Determine the [x, y] coordinate at the center of the cell enclosing the given text.  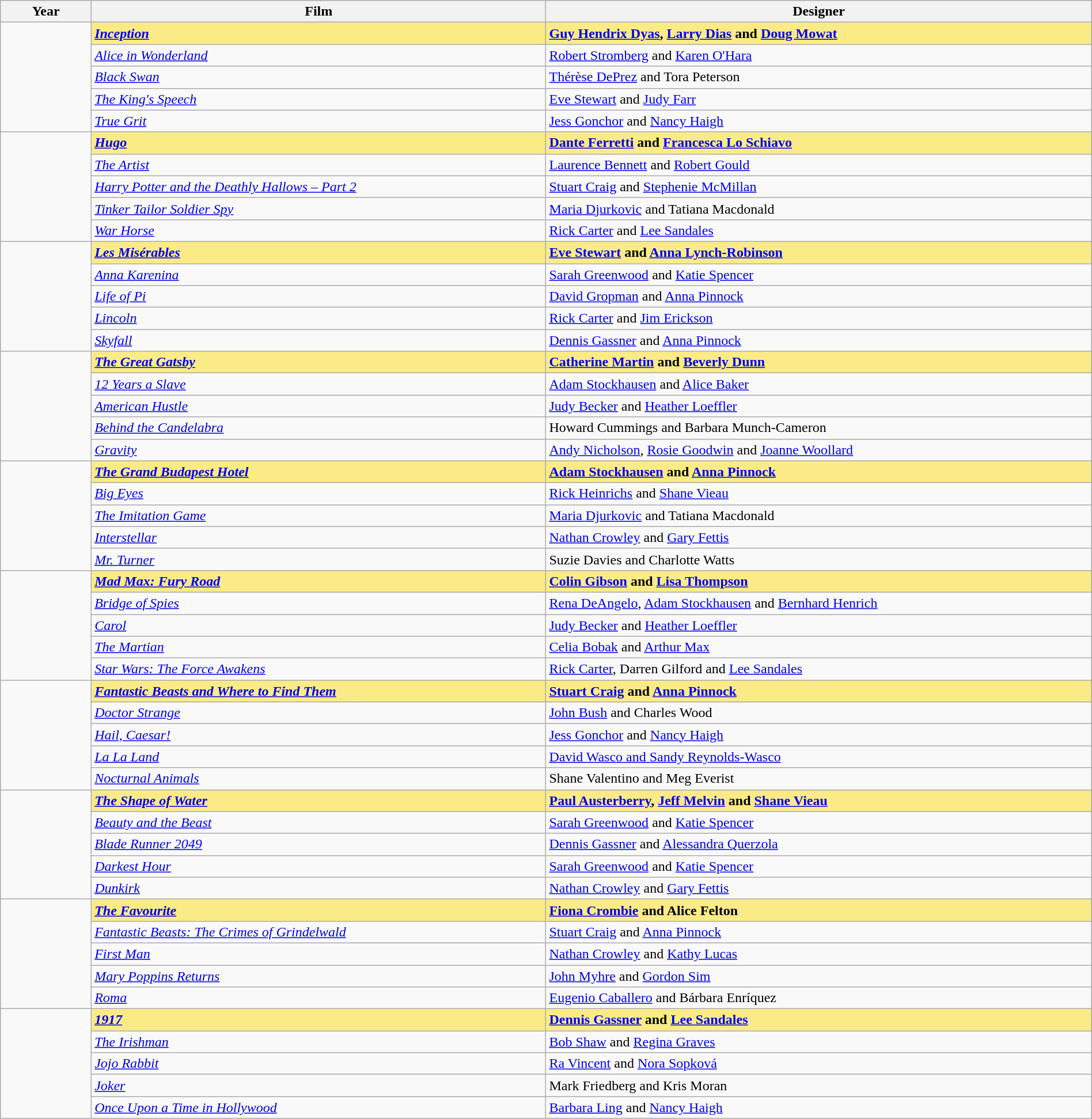
Year [46, 12]
Anna Karenina [319, 275]
Colin Gibson and Lisa Thompson [819, 581]
Robert Stromberg and Karen O'Hara [819, 55]
Dante Ferretti and Francesca Lo Schiavo [819, 143]
Catherine Martin and Beverly Dunn [819, 362]
1917 [319, 1020]
John Myhre and Gordon Sim [819, 976]
The Shape of Water [319, 801]
Laurence Bennett and Robert Gould [819, 165]
Designer [819, 12]
Jojo Rabbit [319, 1064]
Mad Max: Fury Road [319, 581]
John Bush and Charles Wood [819, 713]
Celia Bobak and Arthur Max [819, 647]
The King's Speech [319, 99]
Eugenio Caballero and Bárbara Enríquez [819, 998]
The Artist [319, 165]
David Gropman and Anna Pinnock [819, 297]
Skyfall [319, 340]
Barbara Ling and Nancy Haigh [819, 1107]
War Horse [319, 230]
Adam Stockhausen and Anna Pinnock [819, 472]
Mary Poppins Returns [319, 976]
Ra Vincent and Nora Sopková [819, 1064]
Once Upon a Time in Hollywood [319, 1107]
Harry Potter and the Deathly Hallows – Part 2 [319, 187]
The Grand Budapest Hotel [319, 472]
Inception [319, 33]
Rick Carter and Lee Sandales [819, 230]
Mark Friedberg and Kris Moran [819, 1086]
Doctor Strange [319, 713]
Dennis Gassner and Lee Sandales [819, 1020]
Black Swan [319, 77]
The Great Gatsby [319, 362]
Gravity [319, 450]
Beauty and the Beast [319, 822]
Dunkirk [319, 888]
Bridge of Spies [319, 603]
First Man [319, 954]
Suzie Davies and Charlotte Watts [819, 559]
Nathan Crowley and Kathy Lucas [819, 954]
Joker [319, 1086]
American Hustle [319, 406]
Andy Nicholson, Rosie Goodwin and Joanne Woollard [819, 450]
Bob Shaw and Regina Graves [819, 1042]
Eve Stewart and Anna Lynch-Robinson [819, 252]
Roma [319, 998]
Shane Valentino and Meg Everist [819, 779]
Tinker Tailor Soldier Spy [319, 208]
Hugo [319, 143]
David Wasco and Sandy Reynolds-Wasco [819, 757]
Film [319, 12]
Thérèse DePrez and Tora Peterson [819, 77]
Big Eyes [319, 494]
Dennis Gassner and Alessandra Querzola [819, 844]
La La Land [319, 757]
Carol [319, 625]
True Grit [319, 121]
Hail, Caesar! [319, 735]
Paul Austerberry, Jeff Melvin and Shane Vieau [819, 801]
Life of Pi [319, 297]
Rick Carter and Jim Erickson [819, 318]
Howard Cummings and Barbara Munch-Cameron [819, 428]
Star Wars: The Force Awakens [319, 669]
Stuart Craig and Stephenie McMillan [819, 187]
Interstellar [319, 537]
The Imitation Game [319, 515]
The Favourite [319, 910]
The Irishman [319, 1042]
Nocturnal Animals [319, 779]
Lincoln [319, 318]
Eve Stewart and Judy Farr [819, 99]
Darkest Hour [319, 866]
Rick Carter, Darren Gilford and Lee Sandales [819, 669]
12 Years a Slave [319, 384]
Rick Heinrichs and Shane Vieau [819, 494]
The Martian [319, 647]
Behind the Candelabra [319, 428]
Guy Hendrix Dyas, Larry Dias and Doug Mowat [819, 33]
Dennis Gassner and Anna Pinnock [819, 340]
Blade Runner 2049 [319, 844]
Fantastic Beasts and Where to Find Them [319, 691]
Fantastic Beasts: The Crimes of Grindelwald [319, 932]
Rena DeAngelo, Adam Stockhausen and Bernhard Henrich [819, 603]
Mr. Turner [319, 559]
Alice in Wonderland [319, 55]
Adam Stockhausen and Alice Baker [819, 384]
Les Misérables [319, 252]
Fiona Crombie and Alice Felton [819, 910]
